Determine the (X, Y) coordinate at the center of the cell enclosing the given text.  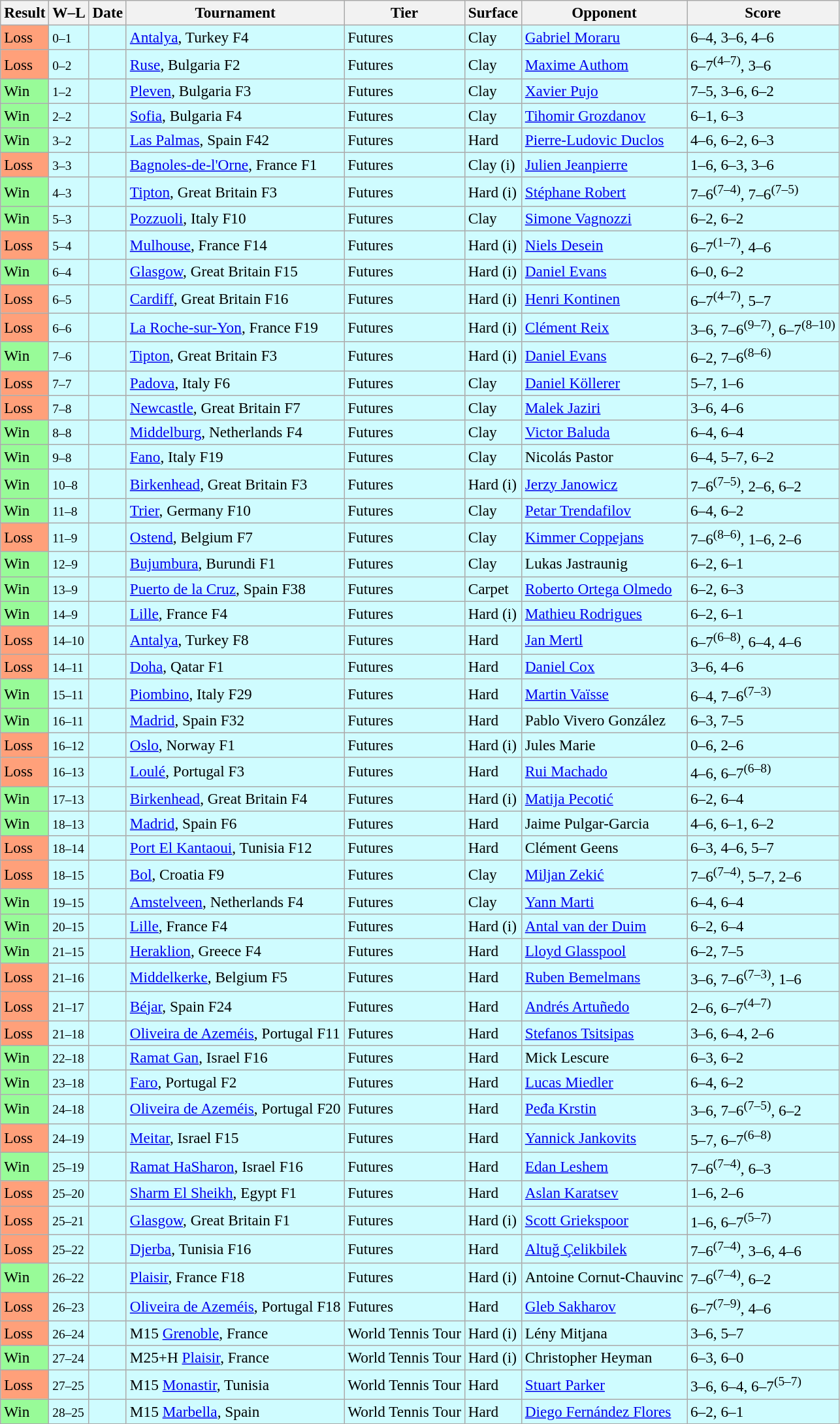
Surface (493, 12)
Julien Jeanpierre (604, 165)
6–7(7–9), 4–6 (763, 1306)
Birkenhead, Great Britain F4 (235, 799)
Bagnoles-de-l'Orne, France F1 (235, 165)
3–6, 7–6(9–7), 6–7(8–10) (763, 327)
Newcastle, Great Britain F7 (235, 408)
Andrés Artuñedo (604, 1006)
M15 Grenoble, France (235, 1333)
Antoine Cornut-Chauvinc (604, 1278)
7–6(7–4), 3–6, 4–6 (763, 1249)
Mathieu Rodrigues (604, 613)
11–8 (69, 510)
25–19 (69, 1167)
11–9 (69, 537)
Henri Kontinen (604, 299)
1–2 (69, 91)
Lény Mitjana (604, 1333)
18–13 (69, 823)
Oliveira de Azeméis, Portugal F11 (235, 1033)
9–8 (69, 457)
Pleven, Bulgaria F3 (235, 91)
Ruben Bemelmans (604, 977)
Madrid, Spain F32 (235, 720)
Antalya, Turkey F8 (235, 640)
3–6, 6–4, 6–7(5–7) (763, 1384)
7–6(8–6), 1–6, 2–6 (763, 537)
21–16 (69, 977)
Christopher Heyman (604, 1358)
5–3 (69, 218)
Jaime Pulgar-Garcia (604, 823)
6–4, 3–6, 4–6 (763, 37)
Glasgow, Great Britain F15 (235, 272)
Nicolás Pastor (604, 457)
Trier, Germany F10 (235, 510)
Simone Vagnozzi (604, 218)
Tier (405, 12)
21–18 (69, 1033)
Daniel Köllerer (604, 383)
Altuğ Çelikbilek (604, 1249)
Loulé, Portugal F3 (235, 771)
27–25 (69, 1384)
25–20 (69, 1193)
6–7(4–7), 3–6 (763, 64)
Yann Marti (604, 901)
Kimmer Coppejans (604, 537)
26–23 (69, 1306)
1–6, 2–6 (763, 1193)
M15 Monastir, Tunisia (235, 1384)
Clément Geens (604, 848)
Cardiff, Great Britain F16 (235, 299)
Sharm El Sheikh, Egypt F1 (235, 1193)
Tihomir Grozdanov (604, 116)
Gabriel Moraru (604, 37)
Heraklion, Greece F4 (235, 950)
Martin Vaïsse (604, 693)
Stuart Parker (604, 1384)
Ruse, Bulgaria F2 (235, 64)
Amstelveen, Netherlands F4 (235, 901)
2–6, 6–7(4–7) (763, 1006)
0–1 (69, 37)
0–6, 2–6 (763, 745)
Lloyd Glasspool (604, 950)
7–7 (69, 383)
6–4 (69, 272)
Faro, Portugal F2 (235, 1082)
Miljan Zekić (604, 874)
6–7(4–7), 5–7 (763, 299)
6–4, 7–6(7–3) (763, 693)
6–5 (69, 299)
4–6, 6–1, 6–2 (763, 823)
12–9 (69, 564)
6–2, 6–3 (763, 589)
6–3, 6–0 (763, 1358)
Oslo, Norway F1 (235, 745)
21–17 (69, 1006)
Result (25, 12)
Roberto Ortega Olmedo (604, 589)
Stéphane Robert (604, 191)
6–3, 6–2 (763, 1057)
Malek Jaziri (604, 408)
3–6, 5–7 (763, 1333)
Bujumbura, Burundi F1 (235, 564)
Glasgow, Great Britain F1 (235, 1220)
25–21 (69, 1220)
Sofia, Bulgaria F4 (235, 116)
Pierre-Ludovic Duclos (604, 140)
Score (763, 12)
1–6, 6–3, 3–6 (763, 165)
Matija Pecotić (604, 799)
Middelkerke, Belgium F5 (235, 977)
16–13 (69, 771)
3–6, 7–6(7–3), 1–6 (763, 977)
Edan Leshem (604, 1167)
7–6(7–4), 6–2 (763, 1278)
7–8 (69, 408)
10–8 (69, 484)
Carpet (493, 589)
Ostend, Belgium F7 (235, 537)
Puerto de la Cruz, Spain F38 (235, 589)
6–6 (69, 327)
5–4 (69, 245)
20–15 (69, 926)
La Roche-sur-Yon, France F19 (235, 327)
M15 Marbella, Spain (235, 1411)
6–2, 7–6(8–6) (763, 356)
3–6, 6–4, 2–6 (763, 1033)
16–12 (69, 745)
3–6, 7–6(7–5), 6–2 (763, 1109)
4–3 (69, 191)
24–19 (69, 1138)
W–L (69, 12)
Tournament (235, 12)
Madrid, Spain F6 (235, 823)
19–15 (69, 901)
Peđa Krstin (604, 1109)
6–2, 7–5 (763, 950)
5–7, 6–7(6–8) (763, 1138)
Date (107, 12)
4–6, 6–7(6–8) (763, 771)
7–6 (69, 356)
Mick Lescure (604, 1057)
2–2 (69, 116)
Bol, Croatia F9 (235, 874)
Victor Baluda (604, 432)
Padova, Italy F6 (235, 383)
21–15 (69, 950)
22–18 (69, 1057)
Niels Desein (604, 245)
Fano, Italy F19 (235, 457)
27–24 (69, 1358)
5–7, 1–6 (763, 383)
Ramat HaSharon, Israel F16 (235, 1167)
7–5, 3–6, 6–2 (763, 91)
Gleb Sakharov (604, 1306)
7–6(7–5), 2–6, 6–2 (763, 484)
14–10 (69, 640)
Ramat Gan, Israel F16 (235, 1057)
6–7(6–8), 6–4, 4–6 (763, 640)
4–6, 6–2, 6–3 (763, 140)
25–22 (69, 1249)
15–11 (69, 693)
Oliveira de Azeméis, Portugal F20 (235, 1109)
Middelburg, Netherlands F4 (235, 432)
24–18 (69, 1109)
26–22 (69, 1278)
Scott Griekspoor (604, 1220)
Djerba, Tunisia F16 (235, 1249)
Jerzy Janowicz (604, 484)
Clay (i) (493, 165)
Port El Kantaoui, Tunisia F12 (235, 848)
18–15 (69, 874)
Birkenhead, Great Britain F3 (235, 484)
Diego Fernández Flores (604, 1411)
8–8 (69, 432)
Jan Mertl (604, 640)
Jules Marie (604, 745)
6–7(1–7), 4–6 (763, 245)
Lucas Miedler (604, 1082)
Stefanos Tsitsipas (604, 1033)
1–6, 6–7(5–7) (763, 1220)
Doha, Qatar F1 (235, 667)
Opponent (604, 12)
14–9 (69, 613)
Yannick Jankovits (604, 1138)
Antalya, Turkey F4 (235, 37)
6–2, 6–2 (763, 218)
17–13 (69, 799)
7–6(7–4), 5–7, 2–6 (763, 874)
Maxime Authom (604, 64)
6–1, 6–3 (763, 116)
3–2 (69, 140)
26–24 (69, 1333)
6–0, 6–2 (763, 272)
Clément Reix (604, 327)
Petar Trendafilov (604, 510)
Xavier Pujo (604, 91)
14–11 (69, 667)
M25+H Plaisir, France (235, 1358)
7–6(7–4), 6–3 (763, 1167)
Rui Machado (604, 771)
Daniel Cox (604, 667)
Pablo Vivero González (604, 720)
6–4, 5–7, 6–2 (763, 457)
Meitar, Israel F15 (235, 1138)
Aslan Karatsev (604, 1193)
23–18 (69, 1082)
6–3, 4–6, 5–7 (763, 848)
7–6(7–4), 7–6(7–5) (763, 191)
0–2 (69, 64)
Antal van der Duim (604, 926)
Pozzuoli, Italy F10 (235, 218)
Las Palmas, Spain F42 (235, 140)
6–3, 7–5 (763, 720)
16–11 (69, 720)
18–14 (69, 848)
Oliveira de Azeméis, Portugal F18 (235, 1306)
13–9 (69, 589)
28–25 (69, 1411)
Plaisir, France F18 (235, 1278)
Piombino, Italy F29 (235, 693)
Mulhouse, France F14 (235, 245)
3–3 (69, 165)
Béjar, Spain F24 (235, 1006)
Lukas Jastraunig (604, 564)
